Find where the given text appears and provide that cell's center as (X, Y) coordinate. 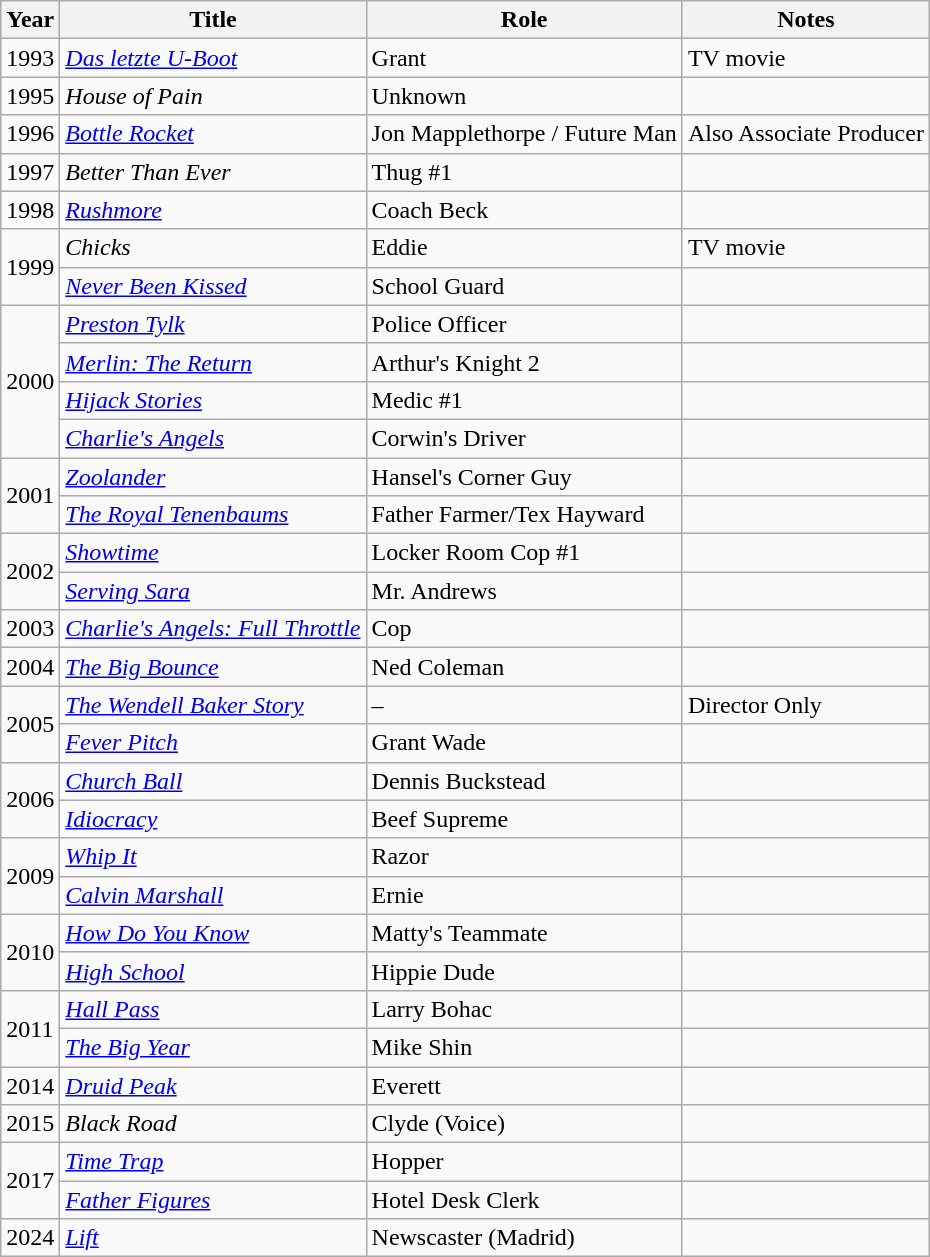
2009 (30, 876)
Clyde (Voice) (524, 1124)
Newscaster (Madrid) (524, 1238)
Beef Supreme (524, 819)
Also Associate Producer (806, 134)
2014 (30, 1085)
Serving Sara (213, 591)
Black Road (213, 1124)
Bottle Rocket (213, 134)
1997 (30, 172)
Father Farmer/Tex Hayward (524, 515)
2004 (30, 667)
Everett (524, 1085)
1996 (30, 134)
Hippie Dude (524, 971)
The Royal Tenenbaums (213, 515)
Druid Peak (213, 1085)
Jon Mapplethorpe / Future Man (524, 134)
Charlie's Angels: Full Throttle (213, 629)
2001 (30, 496)
Church Ball (213, 781)
The Wendell Baker Story (213, 705)
2010 (30, 952)
Showtime (213, 553)
The Big Year (213, 1047)
Whip It (213, 857)
School Guard (524, 286)
Title (213, 20)
Police Officer (524, 324)
Das letzte U-Boot (213, 58)
Lift (213, 1238)
2015 (30, 1124)
Grant (524, 58)
Hall Pass (213, 1009)
Cop (524, 629)
House of Pain (213, 96)
Charlie's Angels (213, 438)
Notes (806, 20)
Zoolander (213, 477)
Ned Coleman (524, 667)
Father Figures (213, 1200)
Locker Room Cop #1 (524, 553)
Dennis Buckstead (524, 781)
– (524, 705)
Year (30, 20)
Larry Bohac (524, 1009)
2006 (30, 800)
Arthur's Knight 2 (524, 362)
Mike Shin (524, 1047)
Calvin Marshall (213, 895)
Never Been Kissed (213, 286)
The Big Bounce (213, 667)
High School (213, 971)
Thug #1 (524, 172)
Unknown (524, 96)
2017 (30, 1181)
Medic #1 (524, 400)
2005 (30, 724)
1993 (30, 58)
Merlin: The Return (213, 362)
2024 (30, 1238)
Razor (524, 857)
Chicks (213, 248)
Hotel Desk Clerk (524, 1200)
Better Than Ever (213, 172)
1999 (30, 267)
1995 (30, 96)
Hijack Stories (213, 400)
Rushmore (213, 210)
Grant Wade (524, 743)
How Do You Know (213, 933)
Matty's Teammate (524, 933)
Director Only (806, 705)
2002 (30, 572)
Corwin's Driver (524, 438)
Time Trap (213, 1162)
2003 (30, 629)
Ernie (524, 895)
2000 (30, 381)
Idiocracy (213, 819)
Role (524, 20)
Eddie (524, 248)
Coach Beck (524, 210)
Hansel's Corner Guy (524, 477)
Hopper (524, 1162)
Mr. Andrews (524, 591)
Preston Tylk (213, 324)
2011 (30, 1028)
1998 (30, 210)
Fever Pitch (213, 743)
